From the cell containing the given text, extract its center point as [x, y] coordinate. 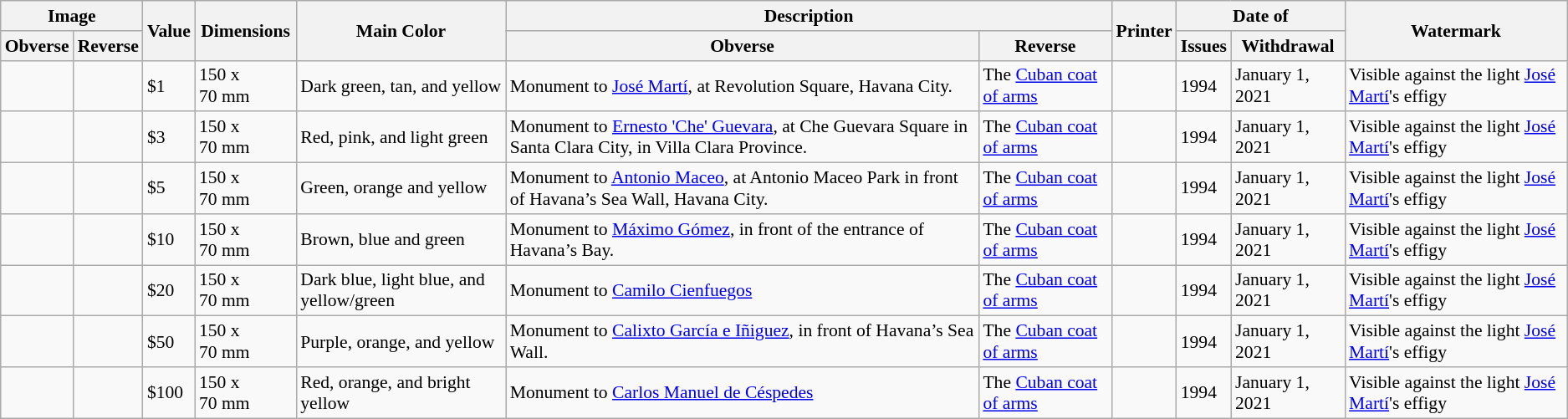
Brown, blue and green [401, 239]
Monument to Carlos Manuel de Céspedes [743, 393]
Monument to José Martí, at Revolution Square, Havana City. [743, 85]
$100 [169, 393]
Red, orange, and bright yellow [401, 393]
$20 [169, 291]
Date of [1261, 16]
$50 [169, 341]
Printer [1144, 30]
Main Color [401, 30]
Monument to Calixto García e Iñiguez, in front of Havana’s Sea Wall. [743, 341]
Green, orange and yellow [401, 189]
$3 [169, 137]
$5 [169, 189]
Issues [1204, 46]
Dark green, tan, and yellow [401, 85]
Dimensions [246, 30]
Withdrawal [1288, 46]
Description [810, 16]
Monument to Antonio Maceo, at Antonio Maceo Park in front of Havana’s Sea Wall, Havana City. [743, 189]
Monument to Ernesto 'Che' Guevara, at Che Guevara Square in Santa Clara City, in Villa Clara Province. [743, 137]
Watermark [1456, 30]
Dark blue, light blue, and yellow/green [401, 291]
Value [169, 30]
Monument to Máximo Gómez, in front of the entrance of Havana’s Bay. [743, 239]
Purple, orange, and yellow [401, 341]
Red, pink, and light green [401, 137]
Image [72, 16]
$1 [169, 85]
$10 [169, 239]
Monument to Camilo Cienfuegos [743, 291]
